Output the [x, y] coordinate of the center of the cell containing the given text.  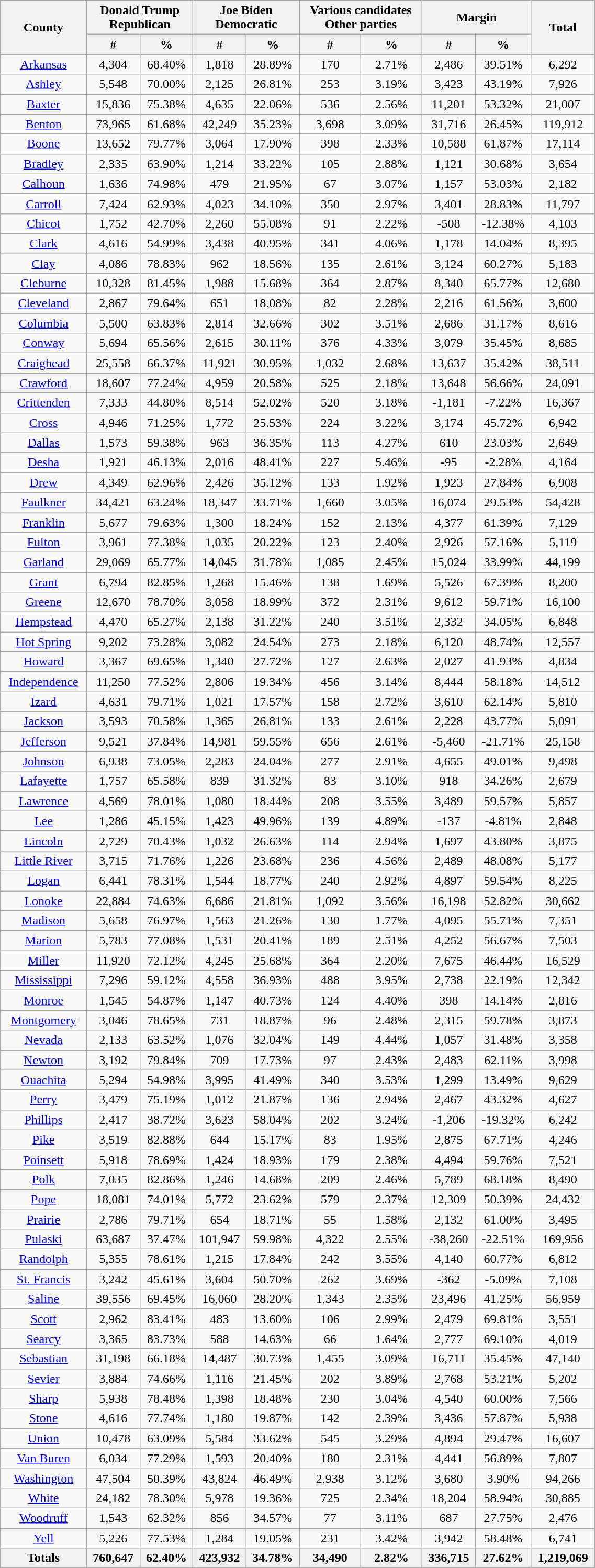
1,543 [113, 1518]
2,283 [220, 761]
130 [330, 921]
3,192 [113, 1060]
4,023 [220, 204]
2.37% [391, 1199]
3,680 [449, 1478]
139 [330, 821]
Sharp [44, 1398]
44,199 [563, 562]
18,347 [220, 502]
Randolph [44, 1259]
Grant [44, 582]
14,512 [563, 682]
7,424 [113, 204]
70.43% [166, 841]
11,250 [113, 682]
3,082 [220, 642]
2.99% [391, 1319]
2,814 [220, 323]
1,035 [220, 542]
5,548 [113, 84]
302 [330, 323]
24,182 [113, 1498]
31,198 [113, 1359]
25.68% [273, 961]
8,395 [563, 243]
189 [330, 941]
49.96% [273, 821]
2,228 [449, 721]
1,545 [113, 1000]
1,563 [220, 921]
16,711 [449, 1359]
962 [220, 263]
3,519 [113, 1140]
3.69% [391, 1279]
79.84% [166, 1060]
Cleburne [44, 284]
34.57% [273, 1518]
61.00% [503, 1220]
3,058 [220, 602]
Craighead [44, 363]
6,242 [563, 1120]
17.84% [273, 1259]
8,340 [449, 284]
170 [330, 64]
2,426 [220, 482]
16,060 [220, 1299]
5,584 [220, 1438]
2,479 [449, 1319]
5,658 [113, 921]
3,884 [113, 1379]
23.62% [273, 1199]
Little River [44, 861]
488 [330, 980]
6,942 [563, 423]
71.76% [166, 861]
340 [330, 1080]
227 [330, 462]
76.97% [166, 921]
8,225 [563, 881]
19.34% [273, 682]
19.87% [273, 1418]
12,557 [563, 642]
2.55% [391, 1239]
2.48% [391, 1020]
138 [330, 582]
5,789 [449, 1179]
2.97% [391, 204]
Columbia [44, 323]
52.02% [273, 403]
2,133 [113, 1040]
21.81% [273, 900]
231 [330, 1538]
11,797 [563, 204]
Newton [44, 1060]
Ashley [44, 84]
2.13% [391, 522]
Howard [44, 662]
63.09% [166, 1438]
Union [44, 1438]
2,016 [220, 462]
2,489 [449, 861]
-7.22% [503, 403]
77 [330, 1518]
350 [330, 204]
3,623 [220, 1120]
2.51% [391, 941]
31.78% [273, 562]
1,286 [113, 821]
2,768 [449, 1379]
1,636 [113, 184]
2,729 [113, 841]
40.95% [273, 243]
67.39% [503, 582]
Total [563, 27]
Searcy [44, 1339]
-38,260 [449, 1239]
27.72% [273, 662]
-362 [449, 1279]
709 [220, 1060]
3,875 [563, 841]
18,204 [449, 1498]
6,812 [563, 1259]
55 [330, 1220]
545 [330, 1438]
5,119 [563, 542]
2,138 [220, 622]
33.62% [273, 1438]
106 [330, 1319]
5,677 [113, 522]
113 [330, 443]
-1,181 [449, 403]
3.53% [391, 1080]
644 [220, 1140]
1,157 [449, 184]
68.18% [503, 1179]
1,180 [220, 1418]
3.95% [391, 980]
3,079 [449, 343]
70.58% [166, 721]
5,772 [220, 1199]
-2.28% [503, 462]
336,715 [449, 1558]
8,200 [563, 582]
16,607 [563, 1438]
43.77% [503, 721]
53.21% [503, 1379]
1,268 [220, 582]
2,125 [220, 84]
610 [449, 443]
53.03% [503, 184]
423,932 [220, 1558]
74.63% [166, 900]
Cleveland [44, 303]
38.72% [166, 1120]
654 [220, 1220]
1,365 [220, 721]
Calhoun [44, 184]
14.04% [503, 243]
4,095 [449, 921]
73,965 [113, 124]
Mississippi [44, 980]
179 [330, 1159]
57.87% [503, 1418]
61.87% [503, 144]
2,182 [563, 184]
31.48% [503, 1040]
3.22% [391, 423]
Van Buren [44, 1458]
16,100 [563, 602]
7,807 [563, 1458]
Benton [44, 124]
78.01% [166, 801]
7,129 [563, 522]
1,012 [220, 1100]
119,912 [563, 124]
82 [330, 303]
11,921 [220, 363]
77.24% [166, 383]
-1,206 [449, 1120]
20.40% [273, 1458]
2.45% [391, 562]
2,786 [113, 1220]
78.69% [166, 1159]
5,226 [113, 1538]
59.71% [503, 602]
35.12% [273, 482]
18.24% [273, 522]
18.44% [273, 801]
Pulaski [44, 1239]
2,260 [220, 223]
3,593 [113, 721]
2,848 [563, 821]
7,035 [113, 1179]
77.53% [166, 1538]
1,284 [220, 1538]
11,201 [449, 104]
376 [330, 343]
6,741 [563, 1538]
59.98% [273, 1239]
73.05% [166, 761]
61.68% [166, 124]
Conway [44, 343]
38,511 [563, 363]
4.89% [391, 821]
2,216 [449, 303]
75.19% [166, 1100]
35.42% [503, 363]
16,074 [449, 502]
59.38% [166, 443]
2.39% [391, 1418]
236 [330, 861]
18,607 [113, 383]
24,432 [563, 1199]
68.40% [166, 64]
Faulkner [44, 502]
6,441 [113, 881]
2.22% [391, 223]
209 [330, 1179]
1,178 [449, 243]
-21.71% [503, 741]
24.04% [273, 761]
Saline [44, 1299]
1,076 [220, 1040]
4.56% [391, 861]
36.93% [273, 980]
-95 [449, 462]
15,024 [449, 562]
41.93% [503, 662]
62.93% [166, 204]
1,085 [330, 562]
2,483 [449, 1060]
Lincoln [44, 841]
46.44% [503, 961]
4,252 [449, 941]
5.46% [391, 462]
8,444 [449, 682]
18.93% [273, 1159]
78.83% [166, 263]
69.65% [166, 662]
124 [330, 1000]
127 [330, 662]
18.71% [273, 1220]
3.12% [391, 1478]
3,367 [113, 662]
5,183 [563, 263]
Nevada [44, 1040]
Bradley [44, 164]
2,867 [113, 303]
-12.38% [503, 223]
34,421 [113, 502]
30.73% [273, 1359]
4,834 [563, 662]
372 [330, 602]
54.99% [166, 243]
4,086 [113, 263]
78.31% [166, 881]
9,629 [563, 1080]
13,648 [449, 383]
1,215 [220, 1259]
43.80% [503, 841]
83.73% [166, 1339]
-19.32% [503, 1120]
-22.51% [503, 1239]
2,486 [449, 64]
3,654 [563, 164]
3,174 [449, 423]
123 [330, 542]
9,521 [113, 741]
24.54% [273, 642]
Lonoke [44, 900]
3,438 [220, 243]
White [44, 1498]
49.01% [503, 761]
7,296 [113, 980]
3,873 [563, 1020]
5,783 [113, 941]
48.41% [273, 462]
79.63% [166, 522]
40.73% [273, 1000]
4,569 [113, 801]
1.77% [391, 921]
3.19% [391, 84]
Polk [44, 1179]
27.62% [503, 1558]
1,147 [220, 1000]
14.68% [273, 1179]
2.82% [391, 1558]
1,021 [220, 702]
2,615 [220, 343]
Boone [44, 144]
152 [330, 522]
69.81% [503, 1319]
2,875 [449, 1140]
4,959 [220, 383]
1,116 [220, 1379]
21.26% [273, 921]
74.98% [166, 184]
Margin [477, 18]
1,757 [113, 781]
4,946 [113, 423]
1,299 [449, 1080]
579 [330, 1199]
4.27% [391, 443]
41.49% [273, 1080]
28.83% [503, 204]
78.30% [166, 1498]
58.18% [503, 682]
2.38% [391, 1159]
46.49% [273, 1478]
County [44, 27]
1,343 [330, 1299]
Desha [44, 462]
23.68% [273, 861]
101,947 [220, 1239]
62.32% [166, 1518]
82.85% [166, 582]
19.36% [273, 1498]
2,806 [220, 682]
13.49% [503, 1080]
5,177 [563, 861]
Pike [44, 1140]
62.11% [503, 1060]
1,300 [220, 522]
136 [330, 1100]
135 [330, 263]
63.52% [166, 1040]
62.14% [503, 702]
46.13% [166, 462]
7,566 [563, 1398]
3,961 [113, 542]
3,604 [220, 1279]
2.87% [391, 284]
-5,460 [449, 741]
5,294 [113, 1080]
1,121 [449, 164]
27.75% [503, 1518]
4,470 [113, 622]
2.33% [391, 144]
2,132 [449, 1220]
2.63% [391, 662]
59.12% [166, 980]
13.60% [273, 1319]
39,556 [113, 1299]
19.05% [273, 1538]
12,342 [563, 980]
856 [220, 1518]
Washington [44, 1478]
4,655 [449, 761]
4,627 [563, 1100]
18.99% [273, 602]
253 [330, 84]
Woodruff [44, 1518]
3,423 [449, 84]
651 [220, 303]
Madison [44, 921]
3,242 [113, 1279]
24,091 [563, 383]
28.89% [273, 64]
Lawrence [44, 801]
Logan [44, 881]
Lee [44, 821]
Yell [44, 1538]
54.87% [166, 1000]
34,490 [330, 1558]
Jackson [44, 721]
13,637 [449, 363]
91 [330, 223]
67.71% [503, 1140]
48.74% [503, 642]
15,836 [113, 104]
20.58% [273, 383]
1,455 [330, 1359]
29,069 [113, 562]
Hot Spring [44, 642]
79.64% [166, 303]
17.90% [273, 144]
1,423 [220, 821]
Crittenden [44, 403]
1,660 [330, 502]
45.72% [503, 423]
1,398 [220, 1398]
Crawford [44, 383]
54.98% [166, 1080]
1,080 [220, 801]
5,526 [449, 582]
3,489 [449, 801]
28.20% [273, 1299]
1,593 [220, 1458]
2.91% [391, 761]
142 [330, 1418]
1,752 [113, 223]
42.70% [166, 223]
29.53% [503, 502]
Sebastian [44, 1359]
Jefferson [44, 741]
3.24% [391, 1120]
3,479 [113, 1100]
30,885 [563, 1498]
3,124 [449, 263]
12,309 [449, 1199]
273 [330, 642]
61.56% [503, 303]
158 [330, 702]
3,610 [449, 702]
45.61% [166, 1279]
21.95% [273, 184]
55.71% [503, 921]
2,777 [449, 1339]
4,019 [563, 1339]
242 [330, 1259]
3.10% [391, 781]
3,401 [449, 204]
22.19% [503, 980]
71.25% [166, 423]
725 [330, 1498]
31.32% [273, 781]
31.17% [503, 323]
2,816 [563, 1000]
53.32% [503, 104]
47,504 [113, 1478]
33.71% [273, 502]
1,340 [220, 662]
34.10% [273, 204]
17.57% [273, 702]
65.27% [166, 622]
525 [330, 383]
23.03% [503, 443]
6,848 [563, 622]
61.39% [503, 522]
3,998 [563, 1060]
3.07% [391, 184]
Sevier [44, 1379]
2.34% [391, 1498]
Izard [44, 702]
50.70% [273, 1279]
Stone [44, 1418]
Franklin [44, 522]
56.67% [503, 941]
1,219,069 [563, 1558]
3,698 [330, 124]
2,315 [449, 1020]
5,355 [113, 1259]
65.56% [166, 343]
3.89% [391, 1379]
4,540 [449, 1398]
3.05% [391, 502]
5,810 [563, 702]
1,772 [220, 423]
35.23% [273, 124]
4,304 [113, 64]
Scott [44, 1319]
7,521 [563, 1159]
4,441 [449, 1458]
Johnson [44, 761]
78.65% [166, 1020]
2,335 [113, 164]
43.32% [503, 1100]
15.46% [273, 582]
17.73% [273, 1060]
34.26% [503, 781]
2,649 [563, 443]
1,544 [220, 881]
1,246 [220, 1179]
34.05% [503, 622]
18.87% [273, 1020]
30.95% [273, 363]
81.45% [166, 284]
Montgomery [44, 1020]
9,202 [113, 642]
2.56% [391, 104]
12,680 [563, 284]
3,715 [113, 861]
7,675 [449, 961]
58.04% [273, 1120]
39.51% [503, 64]
65.58% [166, 781]
208 [330, 801]
760,647 [113, 1558]
963 [220, 443]
27.84% [503, 482]
1,923 [449, 482]
7,503 [563, 941]
5,694 [113, 343]
7,108 [563, 1279]
45.15% [166, 821]
1,697 [449, 841]
60.27% [503, 263]
67 [330, 184]
2,926 [449, 542]
11,920 [113, 961]
3.90% [503, 1478]
1,226 [220, 861]
18.56% [273, 263]
1,818 [220, 64]
Marion [44, 941]
25.53% [273, 423]
3.56% [391, 900]
Independence [44, 682]
Greene [44, 602]
6,938 [113, 761]
48.08% [503, 861]
2.88% [391, 164]
6,908 [563, 482]
4,631 [113, 702]
32.04% [273, 1040]
341 [330, 243]
-508 [449, 223]
18,081 [113, 1199]
3,600 [563, 303]
6,686 [220, 900]
47,140 [563, 1359]
4.44% [391, 1040]
3,064 [220, 144]
31.22% [273, 622]
Miller [44, 961]
8,514 [220, 403]
105 [330, 164]
4,245 [220, 961]
6,292 [563, 64]
37.47% [166, 1239]
44.80% [166, 403]
Poinsett [44, 1159]
63.24% [166, 502]
3.42% [391, 1538]
2.72% [391, 702]
4,897 [449, 881]
3,495 [563, 1220]
2,738 [449, 980]
Various candidatesOther parties [361, 18]
59.54% [503, 881]
14,487 [220, 1359]
77.74% [166, 1418]
2,476 [563, 1518]
4,322 [330, 1239]
7,333 [113, 403]
10,328 [113, 284]
77.38% [166, 542]
839 [220, 781]
18.08% [273, 303]
74.01% [166, 1199]
536 [330, 104]
Chicot [44, 223]
63.90% [166, 164]
25,158 [563, 741]
3,046 [113, 1020]
1,057 [449, 1040]
77.29% [166, 1458]
4,103 [563, 223]
2.43% [391, 1060]
Baxter [44, 104]
13,652 [113, 144]
656 [330, 741]
63,687 [113, 1239]
59.76% [503, 1159]
8,616 [563, 323]
230 [330, 1398]
Donald TrumpRepublican [139, 18]
56,959 [563, 1299]
14.14% [503, 1000]
10,478 [113, 1438]
75.38% [166, 104]
77.08% [166, 941]
4,246 [563, 1140]
918 [449, 781]
4,164 [563, 462]
21.87% [273, 1100]
20.22% [273, 542]
4.33% [391, 343]
Pope [44, 1199]
62.96% [166, 482]
25,558 [113, 363]
60.77% [503, 1259]
731 [220, 1020]
5,918 [113, 1159]
74.66% [166, 1379]
-5.09% [503, 1279]
3.11% [391, 1518]
3.04% [391, 1398]
78.61% [166, 1259]
54,428 [563, 502]
82.86% [166, 1179]
43.19% [503, 84]
18.48% [273, 1398]
21,007 [563, 104]
26.45% [503, 124]
Dallas [44, 443]
St. Francis [44, 1279]
96 [330, 1020]
30,662 [563, 900]
4,635 [220, 104]
58.94% [503, 1498]
30.68% [503, 164]
2,679 [563, 781]
Hempstead [44, 622]
78.70% [166, 602]
79.77% [166, 144]
4.40% [391, 1000]
4.06% [391, 243]
Clark [44, 243]
56.89% [503, 1458]
29.47% [503, 1438]
66.37% [166, 363]
30.11% [273, 343]
32.66% [273, 323]
3,995 [220, 1080]
22,884 [113, 900]
43,824 [220, 1478]
8,685 [563, 343]
2,332 [449, 622]
2.35% [391, 1299]
1.95% [391, 1140]
78.48% [166, 1398]
Phillips [44, 1120]
4,894 [449, 1438]
59.57% [503, 801]
4,558 [220, 980]
Garland [44, 562]
-4.81% [503, 821]
149 [330, 1040]
5,978 [220, 1498]
6,034 [113, 1458]
3,436 [449, 1418]
33.99% [503, 562]
479 [220, 184]
20.41% [273, 941]
23,496 [449, 1299]
1.69% [391, 582]
34.78% [273, 1558]
5,500 [113, 323]
17,114 [563, 144]
277 [330, 761]
1.92% [391, 482]
4,349 [113, 482]
1,573 [113, 443]
15.17% [273, 1140]
83.41% [166, 1319]
Lafayette [44, 781]
1,424 [220, 1159]
6,794 [113, 582]
3,358 [563, 1040]
588 [220, 1339]
169,956 [563, 1239]
Clay [44, 263]
Totals [44, 1558]
2.28% [391, 303]
16,198 [449, 900]
59.55% [273, 741]
14,045 [220, 562]
Arkansas [44, 64]
687 [449, 1518]
Carroll [44, 204]
22.06% [273, 104]
41.25% [503, 1299]
2.46% [391, 1179]
Joe BidenDemocratic [246, 18]
15.68% [273, 284]
18.77% [273, 881]
66 [330, 1339]
5,091 [563, 721]
1.58% [391, 1220]
63.83% [166, 323]
4,140 [449, 1259]
Fulton [44, 542]
8,490 [563, 1179]
2.71% [391, 64]
2,467 [449, 1100]
31,716 [449, 124]
82.88% [166, 1140]
2.40% [391, 542]
3,942 [449, 1538]
9,498 [563, 761]
57.16% [503, 542]
1.64% [391, 1339]
2.68% [391, 363]
224 [330, 423]
26.63% [273, 841]
7,926 [563, 84]
Prairie [44, 1220]
10,588 [449, 144]
3,551 [563, 1319]
14,981 [220, 741]
1,988 [220, 284]
Perry [44, 1100]
72.12% [166, 961]
58.48% [503, 1538]
33.22% [273, 164]
1,531 [220, 941]
36.35% [273, 443]
69.10% [503, 1339]
1,214 [220, 164]
4,494 [449, 1159]
456 [330, 682]
12,670 [113, 602]
70.00% [166, 84]
16,529 [563, 961]
73.28% [166, 642]
77.52% [166, 682]
16,367 [563, 403]
Cross [44, 423]
1,092 [330, 900]
3.29% [391, 1438]
14.63% [273, 1339]
483 [220, 1319]
Drew [44, 482]
2,686 [449, 323]
5,857 [563, 801]
-137 [449, 821]
3.14% [391, 682]
42,249 [220, 124]
520 [330, 403]
9,612 [449, 602]
55.08% [273, 223]
62.40% [166, 1558]
69.45% [166, 1299]
21.45% [273, 1379]
52.82% [503, 900]
3,365 [113, 1339]
2.92% [391, 881]
5,202 [563, 1379]
1,921 [113, 462]
2,938 [330, 1478]
2,962 [113, 1319]
262 [330, 1279]
4,377 [449, 522]
6,120 [449, 642]
59.78% [503, 1020]
94,266 [563, 1478]
2.20% [391, 961]
Ouachita [44, 1080]
180 [330, 1458]
37.84% [166, 741]
2,417 [113, 1120]
66.18% [166, 1359]
97 [330, 1060]
Monroe [44, 1000]
3.18% [391, 403]
7,351 [563, 921]
2,027 [449, 662]
60.00% [503, 1398]
114 [330, 841]
56.66% [503, 383]
